Return the (x, y) coordinate for the center point of the cell that contains the specified text.  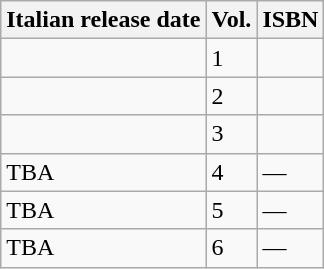
2 (232, 96)
3 (232, 134)
4 (232, 172)
Italian release date (104, 20)
5 (232, 210)
6 (232, 248)
ISBN (290, 20)
Vol. (232, 20)
1 (232, 58)
